From the cell containing the given text, extract its center point as (x, y) coordinate. 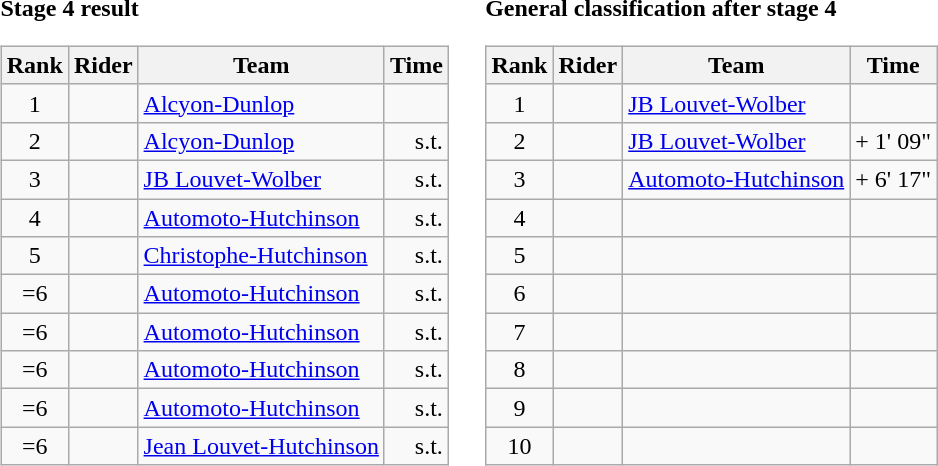
10 (520, 446)
Christophe-Hutchinson (261, 256)
+ 1' 09" (894, 141)
Jean Louvet-Hutchinson (261, 446)
+ 6' 17" (894, 179)
6 (520, 294)
9 (520, 408)
8 (520, 370)
7 (520, 332)
